From the cell containing the given text, extract its center point as [x, y] coordinate. 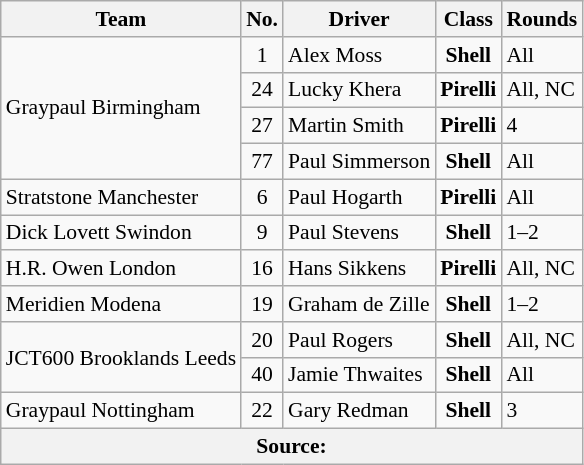
20 [262, 340]
27 [262, 126]
Hans Sikkens [359, 269]
Paul Stevens [359, 233]
Jamie Thwaites [359, 375]
19 [262, 304]
1 [262, 55]
Rounds [542, 19]
Paul Simmerson [359, 162]
Paul Rogers [359, 340]
9 [262, 233]
Lucky Khera [359, 90]
Gary Redman [359, 411]
Martin Smith [359, 126]
40 [262, 375]
Team [121, 19]
3 [542, 411]
22 [262, 411]
Dick Lovett Swindon [121, 233]
JCT600 Brooklands Leeds [121, 358]
77 [262, 162]
Source: [292, 447]
Meridien Modena [121, 304]
6 [262, 197]
Class [468, 19]
Graham de Zille [359, 304]
4 [542, 126]
Graypaul Birmingham [121, 108]
Stratstone Manchester [121, 197]
Graypaul Nottingham [121, 411]
16 [262, 269]
Paul Hogarth [359, 197]
24 [262, 90]
H.R. Owen London [121, 269]
Driver [359, 19]
No. [262, 19]
Alex Moss [359, 55]
